Output the [x, y] coordinate of the center of the cell containing the given text.  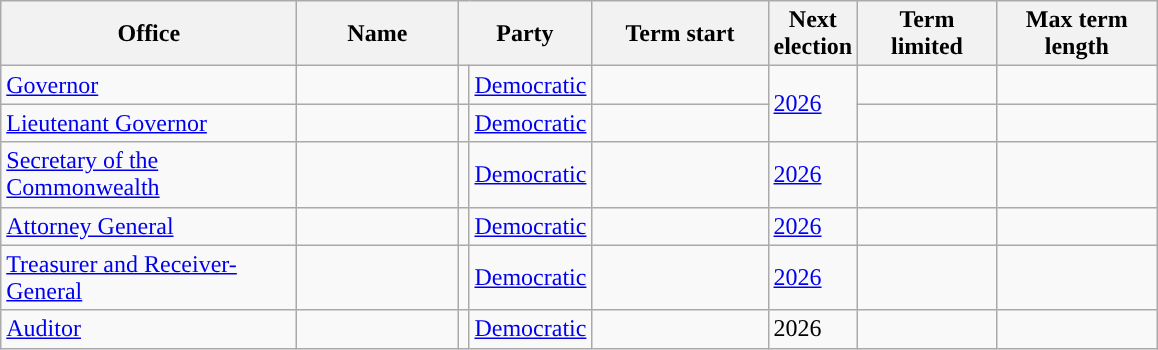
Lieutenant Governor [149, 123]
Office [149, 34]
Treasurer and Receiver-General [149, 278]
Governor [149, 85]
Party [525, 34]
Secretary of the Commonwealth [149, 174]
Auditor [149, 329]
Term limited [928, 34]
Term start [680, 34]
Next election [813, 34]
Attorney General [149, 226]
Name [378, 34]
Max term length [1076, 34]
